For the text-containing cell, return its midpoint in [X, Y] coordinate format. 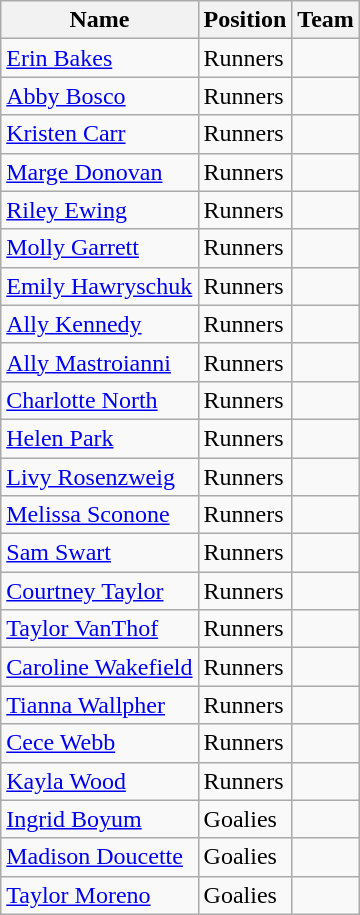
Molly Garrett [100, 248]
Ally Mastroianni [100, 362]
Helen Park [100, 438]
Kristen Carr [100, 134]
Abby Bosco [100, 96]
Taylor Moreno [100, 895]
Cece Webb [100, 743]
Taylor VanThof [100, 629]
Livy Rosenzweig [100, 477]
Emily Hawryschuk [100, 286]
Riley Ewing [100, 210]
Position [245, 20]
Team [326, 20]
Courtney Taylor [100, 591]
Charlotte North [100, 400]
Ingrid Boyum [100, 819]
Name [100, 20]
Kayla Wood [100, 781]
Erin Bakes [100, 58]
Melissa Sconone [100, 515]
Tianna Wallpher [100, 705]
Sam Swart [100, 553]
Marge Donovan [100, 172]
Caroline Wakefield [100, 667]
Ally Kennedy [100, 324]
Madison Doucette [100, 857]
